Extract the (X, Y) coordinate from the center of the cell holding the provided text.  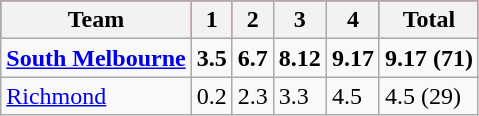
Richmond (96, 96)
4 (352, 20)
9.17 (352, 58)
3 (300, 20)
9.17 (71) (428, 58)
3.5 (212, 58)
0.2 (212, 96)
1 (212, 20)
Team (96, 20)
2.3 (252, 96)
8.12 (300, 58)
2 (252, 20)
Total (428, 20)
South Melbourne (96, 58)
3.3 (300, 96)
4.5 (352, 96)
6.7 (252, 58)
4.5 (29) (428, 96)
